From the cell containing the given text, extract its center point as [x, y] coordinate. 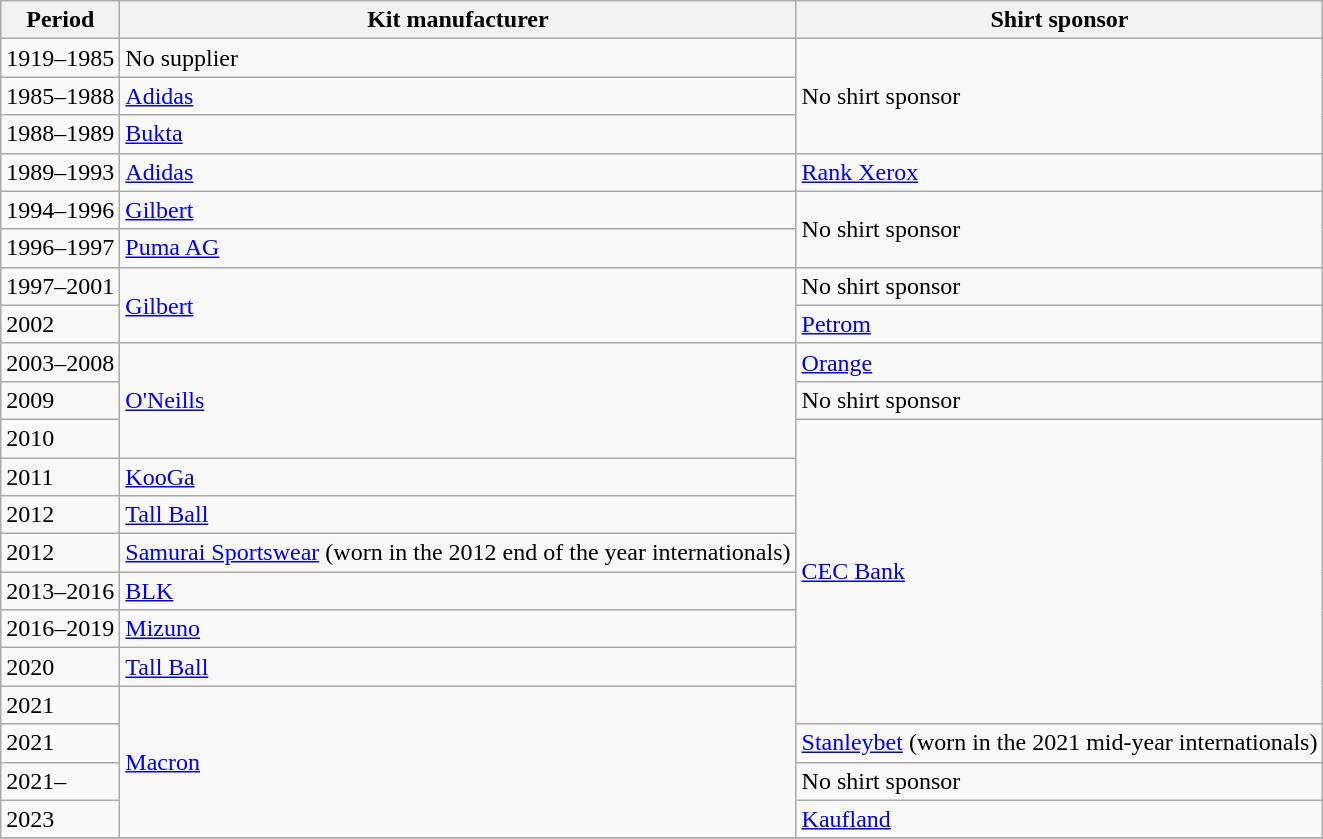
1919–1985 [60, 58]
CEC Bank [1060, 571]
2003–2008 [60, 362]
1996–1997 [60, 248]
KooGa [458, 477]
2013–2016 [60, 591]
2021– [60, 781]
Macron [458, 762]
Kit manufacturer [458, 20]
O'Neills [458, 400]
1985–1988 [60, 96]
2016–2019 [60, 629]
Puma AG [458, 248]
Rank Xerox [1060, 172]
2011 [60, 477]
BLK [458, 591]
2020 [60, 667]
1997–2001 [60, 286]
Mizuno [458, 629]
1988–1989 [60, 134]
Shirt sponsor [1060, 20]
Period [60, 20]
Bukta [458, 134]
No supplier [458, 58]
Petrom [1060, 324]
Stanleybet (worn in the 2021 mid-year internationals) [1060, 743]
Kaufland [1060, 819]
Samurai Sportswear (worn in the 2012 end of the year internationals) [458, 553]
Orange [1060, 362]
2009 [60, 400]
2023 [60, 819]
2002 [60, 324]
2010 [60, 438]
1989–1993 [60, 172]
1994–1996 [60, 210]
